Determine the [x, y] coordinate at the center of the cell enclosing the given text.  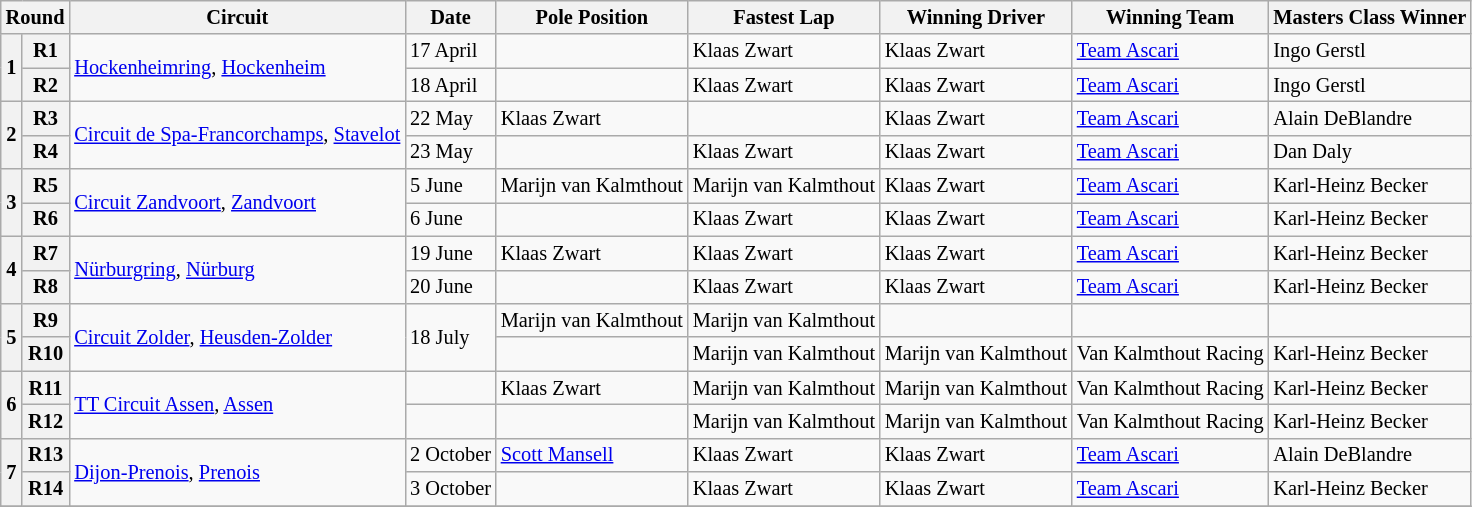
2 [12, 134]
Masters Class Winner [1370, 17]
Circuit Zandvoort, Zandvoort [237, 202]
Scott Mansell [592, 455]
Dijon-Prenois, Prenois [237, 472]
17 April [450, 51]
Winning Driver [976, 17]
23 May [450, 152]
7 [12, 472]
R3 [46, 118]
R13 [46, 455]
6 June [450, 219]
R9 [46, 320]
18 July [450, 336]
22 May [450, 118]
6 [12, 404]
19 June [450, 253]
5 [12, 336]
Nürburgring, Nürburg [237, 270]
Circuit de Spa-Francorchamps, Stavelot [237, 134]
Circuit Zolder, Heusden-Zolder [237, 336]
3 October [450, 489]
R10 [46, 354]
4 [12, 270]
R6 [46, 219]
R5 [46, 186]
Hockenheimring, Hockenheim [237, 68]
Fastest Lap [784, 17]
Winning Team [1170, 17]
R4 [46, 152]
Dan Daly [1370, 152]
TT Circuit Assen, Assen [237, 404]
Date [450, 17]
3 [12, 202]
R11 [46, 388]
5 June [450, 186]
Pole Position [592, 17]
R12 [46, 421]
18 April [450, 85]
1 [12, 68]
R1 [46, 51]
R7 [46, 253]
R14 [46, 489]
R2 [46, 85]
Circuit [237, 17]
20 June [450, 287]
Round [36, 17]
R8 [46, 287]
2 October [450, 455]
